Return (X, Y) of the center of cell containing provided text 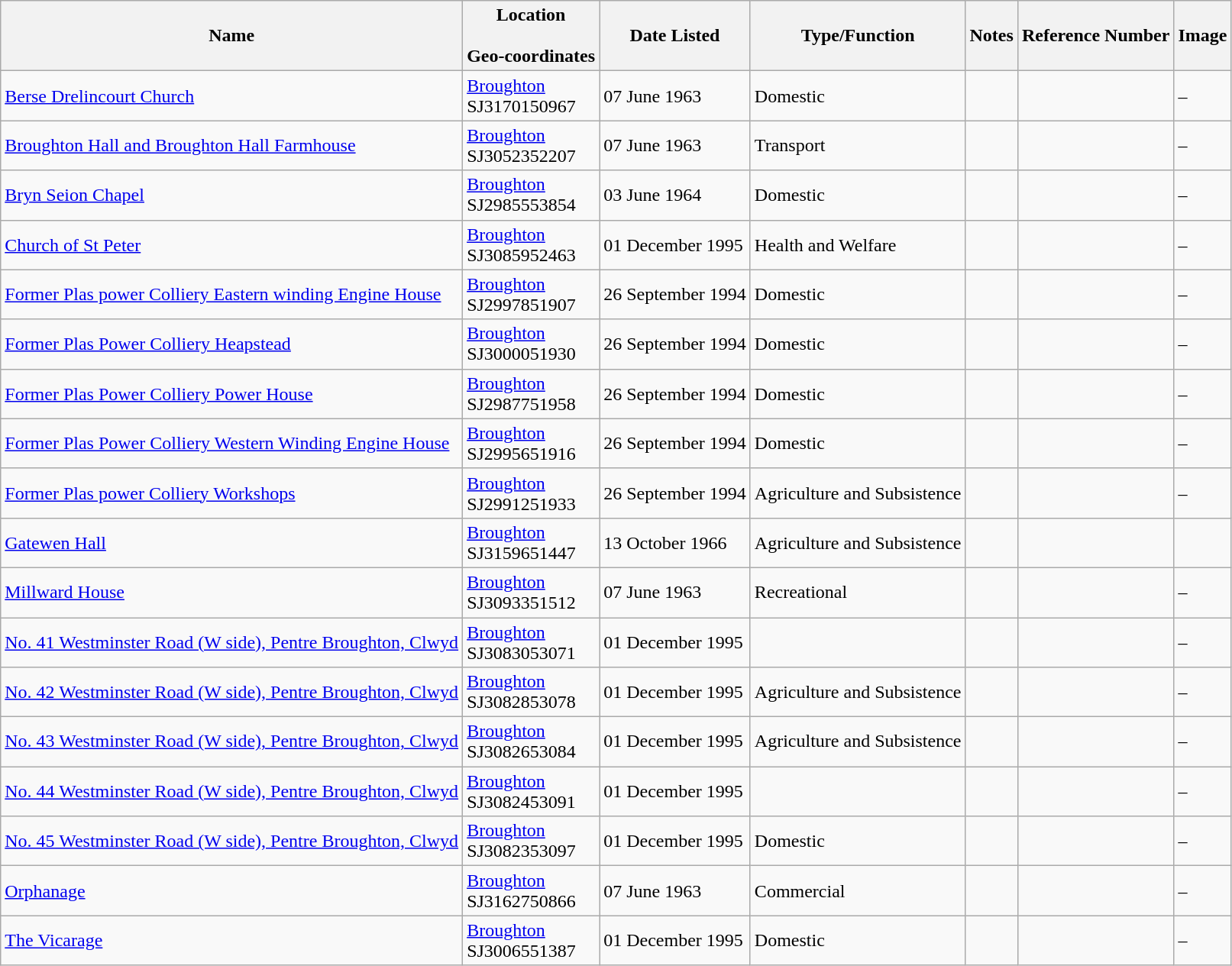
BroughtonSJ3082653084 (532, 742)
BroughtonSJ3082353097 (532, 842)
Gatewen Hall (232, 542)
BroughtonSJ3083053071 (532, 641)
Notes (991, 36)
BroughtonSJ3006551387 (532, 941)
BroughtonSJ3093351512 (532, 593)
BroughtonSJ2995651916 (532, 443)
No. 45 Westminster Road (W side), Pentre Broughton, Clwyd (232, 842)
Transport (858, 145)
Former Plas power Colliery Eastern winding Engine House (232, 295)
BroughtonSJ3052352207 (532, 145)
No. 42 Westminster Road (W side), Pentre Broughton, Clwyd (232, 692)
Former Plas Power Colliery Heapstead (232, 344)
The Vicarage (232, 941)
LocationGeo-coordinates (532, 36)
BroughtonSJ3162750866 (532, 890)
Reference Number (1095, 36)
Berse Drelincourt Church (232, 96)
BroughtonSJ2985553854 (532, 195)
Recreational (858, 593)
03 June 1964 (675, 195)
Former Plas power Colliery Workshops (232, 493)
Millward House (232, 593)
No. 44 Westminster Road (W side), Pentre Broughton, Clwyd (232, 791)
BroughtonSJ3082853078 (532, 692)
Health and Welfare (858, 244)
BroughtonSJ3170150967 (532, 96)
Commercial (858, 890)
Former Plas Power Colliery Power House (232, 394)
No. 43 Westminster Road (W side), Pentre Broughton, Clwyd (232, 742)
No. 41 Westminster Road (W side), Pentre Broughton, Clwyd (232, 641)
Broughton Hall and Broughton Hall Farmhouse (232, 145)
Date Listed (675, 36)
BroughtonSJ3000051930 (532, 344)
BroughtonSJ2997851907 (532, 295)
BroughtonSJ3082453091 (532, 791)
Name (232, 36)
Church of St Peter (232, 244)
Type/Function (858, 36)
BroughtonSJ3159651447 (532, 542)
13 October 1966 (675, 542)
Image (1202, 36)
Orphanage (232, 890)
Former Plas Power Colliery Western Winding Engine House (232, 443)
Bryn Seion Chapel (232, 195)
BroughtonSJ2991251933 (532, 493)
BroughtonSJ3085952463 (532, 244)
BroughtonSJ2987751958 (532, 394)
